Extract the (X, Y) coordinate from the center of the cell holding the provided text.  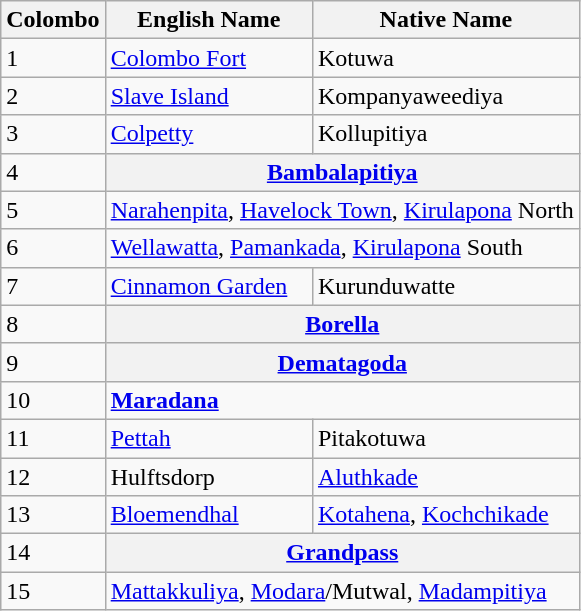
Kotahena, Kochchikade (446, 515)
14 (53, 553)
Kompanyaweediya (446, 96)
Aluthkade (446, 477)
Kotuwa (446, 58)
Colombo Fort (208, 58)
Kollupitiya (446, 134)
Maradana (342, 400)
12 (53, 477)
Cinnamon Garden (208, 286)
Slave Island (208, 96)
13 (53, 515)
Mattakkuliya, Modara/Mutwal, Madampitiya (342, 591)
English Name (208, 20)
8 (53, 324)
Dematagoda (342, 362)
Pettah (208, 438)
7 (53, 286)
Colpetty (208, 134)
5 (53, 210)
Native Name (446, 20)
9 (53, 362)
Hulftsdorp (208, 477)
10 (53, 400)
15 (53, 591)
Wellawatta, Pamankada, Kirulapona South (342, 248)
4 (53, 172)
Bloemendhal (208, 515)
1 (53, 58)
Kurunduwatte (446, 286)
6 (53, 248)
2 (53, 96)
Borella (342, 324)
Pitakotuwa (446, 438)
11 (53, 438)
Narahenpita, Havelock Town, Kirulapona North (342, 210)
Bambalapitiya (342, 172)
Colombo (53, 20)
Grandpass (342, 553)
3 (53, 134)
